Output the (X, Y) coordinate of the center of the cell containing the given text.  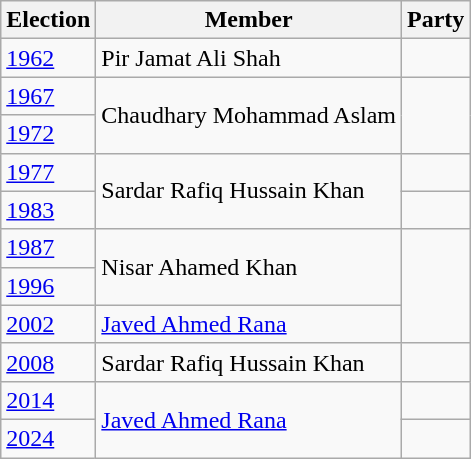
Member (249, 20)
1977 (48, 172)
Pir Jamat Ali Shah (249, 58)
1962 (48, 58)
1967 (48, 96)
Election (48, 20)
2014 (48, 400)
1987 (48, 248)
Party (436, 20)
2024 (48, 438)
1972 (48, 134)
1996 (48, 286)
Chaudhary Mohammad Aslam (249, 115)
1983 (48, 210)
Nisar Ahamed Khan (249, 267)
2002 (48, 324)
2008 (48, 362)
